Output the [x, y] coordinate of the center of the cell containing the given text.  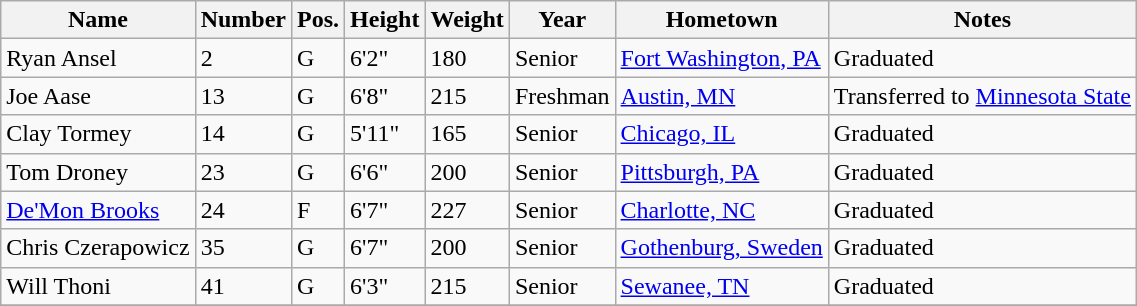
180 [467, 58]
23 [243, 172]
De'Mon Brooks [98, 210]
227 [467, 210]
Charlotte, NC [722, 210]
35 [243, 248]
13 [243, 96]
Tom Droney [98, 172]
Year [562, 20]
Fort Washington, PA [722, 58]
Gothenburg, Sweden [722, 248]
F [318, 210]
Height [385, 20]
5'11" [385, 134]
Austin, MN [722, 96]
Weight [467, 20]
6'6" [385, 172]
Notes [982, 20]
6'3" [385, 286]
6'8" [385, 96]
14 [243, 134]
Joe Aase [98, 96]
Chris Czerapowicz [98, 248]
Chicago, IL [722, 134]
Transferred to Minnesota State [982, 96]
24 [243, 210]
Will Thoni [98, 286]
Pittsburgh, PA [722, 172]
Hometown [722, 20]
Freshman [562, 96]
Name [98, 20]
2 [243, 58]
Clay Tormey [98, 134]
Number [243, 20]
Ryan Ansel [98, 58]
Pos. [318, 20]
41 [243, 286]
165 [467, 134]
Sewanee, TN [722, 286]
6'2" [385, 58]
